Return (x, y) of the center of cell containing provided text 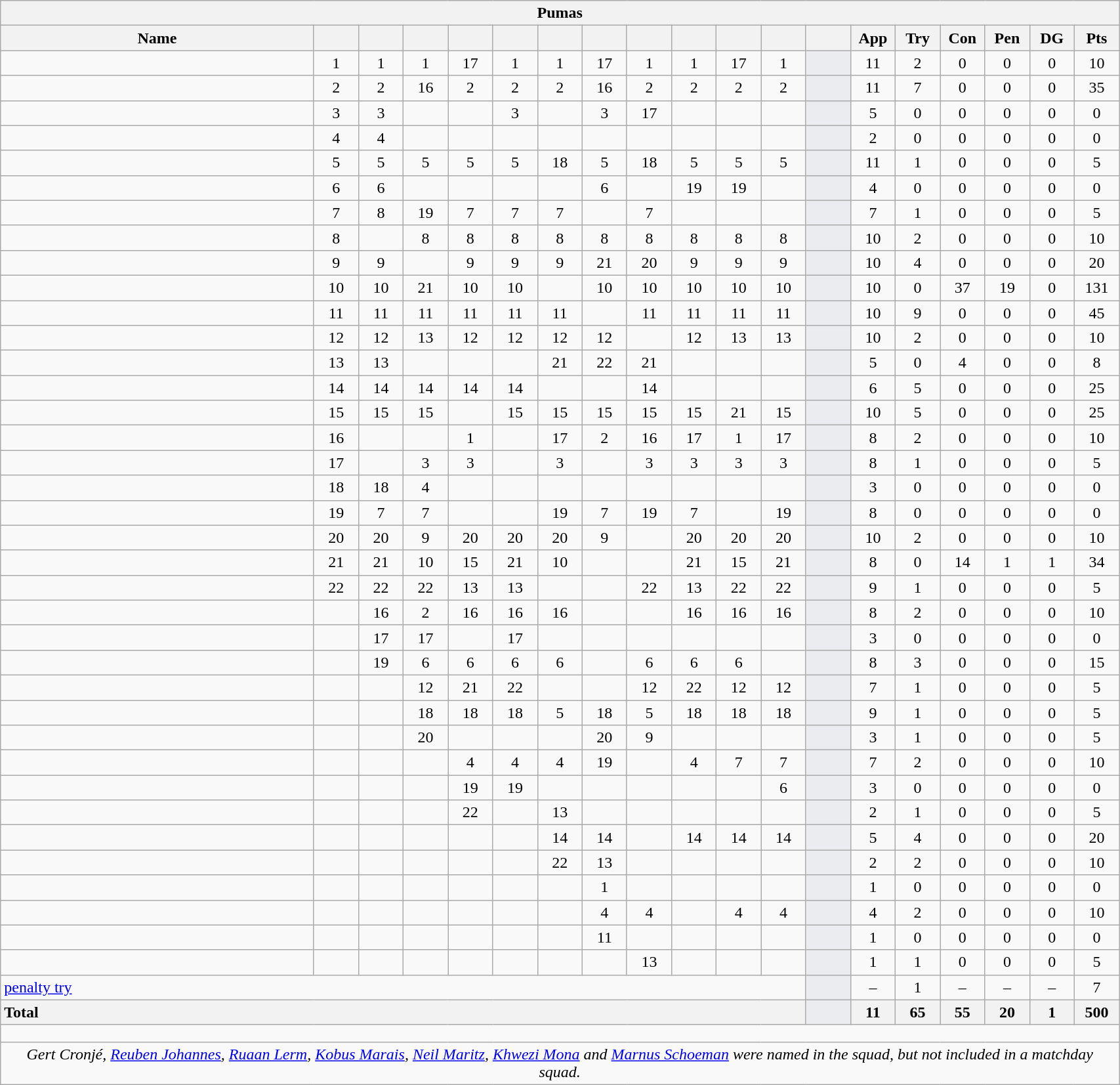
55 (963, 1012)
Try (918, 38)
Total (403, 1012)
penalty try (403, 987)
37 (963, 287)
65 (918, 1012)
Name (157, 38)
Pumas (560, 13)
Pts (1096, 38)
131 (1096, 287)
34 (1096, 563)
Pen (1007, 38)
500 (1096, 1012)
DG (1052, 38)
45 (1096, 313)
App (873, 38)
Con (963, 38)
35 (1096, 88)
